Determine the [X, Y] coordinate at the center of the cell enclosing the given text.  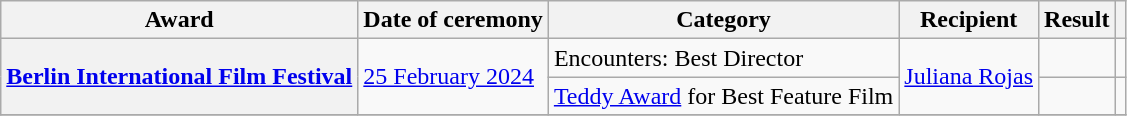
Result [1077, 20]
Category [723, 20]
Berlin International Film Festival [180, 77]
Juliana Rojas [969, 77]
Award [180, 20]
Teddy Award for Best Feature Film [723, 96]
Recipient [969, 20]
25 February 2024 [454, 77]
Encounters: Best Director [723, 58]
Date of ceremony [454, 20]
